Find where the given text appears and provide that cell's center as [X, Y] coordinate. 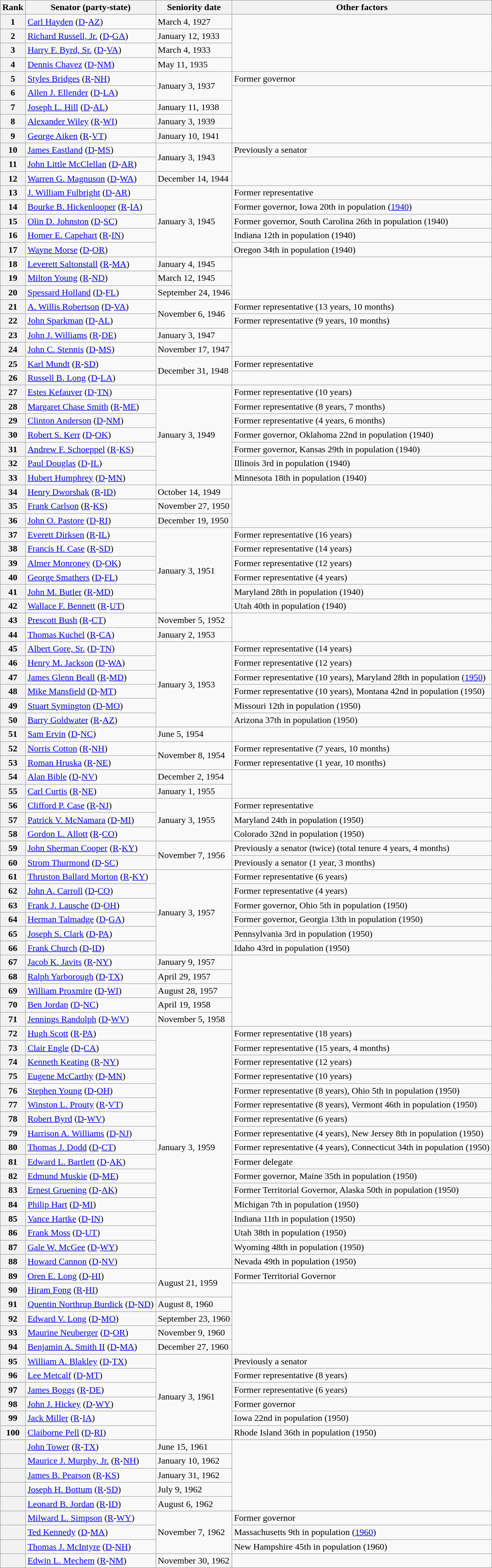
56 [13, 805]
January 3, 1961 [194, 1397]
Carl Curtis (R-NE) [91, 791]
96 [13, 1376]
Spessard Holland (D-FL) [91, 292]
1 [13, 22]
23 [13, 335]
July 9, 1962 [194, 1489]
August 28, 1957 [194, 991]
Lee Metcalf (D-MT) [91, 1376]
62 [13, 891]
70 [13, 1005]
Clair Engle (D-CA) [91, 1048]
Seniority date [194, 7]
86 [13, 1233]
Pennsylvania 3rd in population (1950) [362, 934]
52 [13, 748]
93 [13, 1333]
73 [13, 1048]
Edmund Muskie (D-ME) [91, 1176]
August 8, 1960 [194, 1304]
65 [13, 934]
Oregon 34th in population (1940) [362, 250]
81 [13, 1162]
January 3, 1955 [194, 820]
44 [13, 635]
James Eastland (D-MS) [91, 150]
December 14, 1944 [194, 179]
May 11, 1935 [194, 64]
18 [13, 264]
January 3, 1945 [194, 221]
January 3, 1937 [194, 86]
Karl Mundt (R-SD) [91, 364]
66 [13, 948]
Estes Kefauver (D-TN) [91, 392]
20 [13, 292]
January 3, 1943 [194, 157]
32 [13, 464]
5 [13, 79]
January 2, 1953 [194, 635]
January 3, 1947 [194, 335]
December 27, 1960 [194, 1347]
Herman Talmadge (D-GA) [91, 920]
John O. Pastore (D-RI) [91, 520]
November 5, 1958 [194, 1019]
78 [13, 1119]
January 3, 1959 [194, 1147]
Henry Dworshak (R-ID) [91, 492]
William Proxmire (D-WI) [91, 991]
November 9, 1960 [194, 1333]
77 [13, 1105]
79 [13, 1133]
Joseph S. Clark (D-PA) [91, 934]
19 [13, 278]
June 5, 1954 [194, 734]
John Sherman Cooper (R-KY) [91, 848]
Andrew F. Schoeppel (R-KS) [91, 449]
98 [13, 1404]
59 [13, 848]
38 [13, 549]
55 [13, 791]
Former governor, Iowa 20th in population (1940) [362, 207]
12 [13, 179]
Former representative (8 years), Vermont 46th in population (1950) [362, 1105]
November 5, 1952 [194, 620]
10 [13, 150]
January 3, 1949 [194, 435]
November 7, 1956 [194, 855]
Former representative (9 years, 10 months) [362, 321]
Former representative (8 years, 7 months) [362, 406]
Wayne Morse (D-OR) [91, 250]
November 30, 1962 [194, 1561]
Former representative (13 years, 10 months) [362, 307]
Vance Hartke (D-IN) [91, 1219]
3 [13, 50]
Leonard B. Jordan (R-ID) [91, 1504]
Indiana 12th in population (1940) [362, 235]
Jennings Randolph (D-WV) [91, 1019]
December 2, 1954 [194, 777]
92 [13, 1318]
97 [13, 1390]
January 3, 1957 [194, 912]
Kenneth Keating (R-NY) [91, 1062]
Maryland 24th in population (1950) [362, 820]
Former representative (7 years, 10 months) [362, 748]
Edward V. Long (D-MO) [91, 1318]
Indiana 11th in population (1950) [362, 1219]
Albert Gore, Sr. (D-TN) [91, 649]
49 [13, 706]
Nevada 49th in population (1950) [362, 1261]
Former delegate [362, 1162]
Former representative (8 years) [362, 1376]
Former governor, South Carolina 26th in population (1940) [362, 221]
Warren G. Magnuson (D-WA) [91, 179]
50 [13, 720]
76 [13, 1091]
Edward L. Bartlett (D-AK) [91, 1162]
51 [13, 734]
Utah 40th in population (1940) [362, 606]
Former governor, Kansas 29th in population (1940) [362, 449]
Clifford P. Case (R-NJ) [91, 805]
Styles Bridges (R-NH) [91, 79]
Michigan 7th in population (1950) [362, 1204]
Homer E. Capehart (R-IN) [91, 235]
Frank Carlson (R-KS) [91, 506]
August 21, 1959 [194, 1283]
Former representative (15 years, 4 months) [362, 1048]
68 [13, 976]
37 [13, 535]
Thruston Ballard Morton (R-KY) [91, 877]
Sam Ervin (D-NC) [91, 734]
26 [13, 378]
Carl Hayden (D-AZ) [91, 22]
Illinois 3rd in population (1940) [362, 464]
J. William Fulbright (D-AR) [91, 193]
54 [13, 777]
85 [13, 1219]
58 [13, 834]
Maurice J. Murphy, Jr. (R-NH) [91, 1461]
9 [13, 136]
29 [13, 421]
Mike Mansfield (D-MT) [91, 692]
January 1, 1955 [194, 791]
Former Territorial Governor [362, 1276]
Alan Bible (D-NV) [91, 777]
31 [13, 449]
Gordon L. Allott (R-CO) [91, 834]
22 [13, 321]
42 [13, 606]
90 [13, 1290]
Previously a senator (twice) (total tenure 4 years, 4 months) [362, 848]
Arizona 37th in population (1950) [362, 720]
Former representative (4 years), New Jersey 8th in population (1950) [362, 1133]
Jacob K. Javits (R-NY) [91, 962]
Claiborne Pell (D-RI) [91, 1432]
November 7, 1962 [194, 1532]
Olin D. Johnston (D-SC) [91, 221]
35 [13, 506]
March 4, 1927 [194, 22]
47 [13, 677]
82 [13, 1176]
Strom Thurmond (D-SC) [91, 862]
36 [13, 520]
24 [13, 349]
89 [13, 1276]
Stuart Symington (D-MO) [91, 706]
16 [13, 235]
Prescott Bush (R-CT) [91, 620]
Idaho 43rd in population (1950) [362, 948]
January 12, 1933 [194, 36]
Former governor, Maine 35th in population (1950) [362, 1176]
Roman Hruska (R-NE) [91, 763]
John Little McClellan (D-AR) [91, 164]
December 19, 1950 [194, 520]
99 [13, 1418]
Henry M. Jackson (D-WA) [91, 663]
28 [13, 406]
A. Willis Robertson (D-VA) [91, 307]
January 31, 1962 [194, 1475]
April 29, 1957 [194, 976]
Frank Moss (D-UT) [91, 1233]
11 [13, 164]
Russell B. Long (D-LA) [91, 378]
27 [13, 392]
January 10, 1941 [194, 136]
August 6, 1962 [194, 1504]
Former Territorial Governor, Alaska 50th in population (1950) [362, 1190]
Harry F. Byrd, Sr. (D-VA) [91, 50]
January 3, 1939 [194, 121]
Richard Russell, Jr. (D-GA) [91, 36]
November 8, 1954 [194, 756]
Ben Jordan (D-NC) [91, 1005]
December 31, 1948 [194, 371]
John Tower (R-TX) [91, 1447]
15 [13, 221]
November 17, 1947 [194, 349]
January 3, 1951 [194, 570]
72 [13, 1033]
Eugene McCarthy (D-MN) [91, 1076]
13 [13, 193]
Former representative (4 years), Connecticut 34th in population (1950) [362, 1148]
53 [13, 763]
Stephen Young (D-OH) [91, 1091]
Iowa 22nd in population (1950) [362, 1418]
30 [13, 435]
Utah 38th in population (1950) [362, 1233]
67 [13, 962]
46 [13, 663]
40 [13, 577]
Former representative (10 years), Montana 42nd in population (1950) [362, 692]
34 [13, 492]
Missouri 12th in population (1950) [362, 706]
Oren E. Long (D-HI) [91, 1276]
Thomas J. Dodd (D-CT) [91, 1148]
Paul Douglas (D-IL) [91, 464]
Frank J. Lausche (D-OH) [91, 905]
7 [13, 107]
Wallace F. Bennett (R-UT) [91, 606]
Margaret Chase Smith (R-ME) [91, 406]
Bourke B. Hickenlooper (R-IA) [91, 207]
Former representative (4 years, 6 months) [362, 421]
75 [13, 1076]
84 [13, 1204]
Edwin L. Mechem (R-NM) [91, 1561]
57 [13, 820]
September 23, 1960 [194, 1318]
John J. Williams (R-DE) [91, 335]
14 [13, 207]
Former governor, Oklahoma 22nd in population (1940) [362, 435]
63 [13, 905]
John C. Stennis (D-MS) [91, 349]
Patrick V. McNamara (D-MI) [91, 820]
Francis H. Case (R-SD) [91, 549]
Senator (party-state) [91, 7]
Robert S. Kerr (D-OK) [91, 435]
Hubert Humphrey (D-MN) [91, 478]
November 6, 1946 [194, 314]
2 [13, 36]
48 [13, 692]
Benjamin A. Smith II (D-MA) [91, 1347]
17 [13, 250]
John Sparkman (D-AL) [91, 321]
Maryland 28th in population (1940) [362, 592]
Thomas Kuchel (R-CA) [91, 635]
John J. Hickey (D-WY) [91, 1404]
Ted Kennedy (D-MA) [91, 1532]
Jack Miller (R-IA) [91, 1418]
June 15, 1961 [194, 1447]
64 [13, 920]
Dennis Chavez (D-NM) [91, 64]
Alexander Wiley (R-WI) [91, 121]
43 [13, 620]
Former governor, Georgia 13th in population (1950) [362, 920]
Ralph Yarborough (D-TX) [91, 976]
September 24, 1946 [194, 292]
Other factors [362, 7]
88 [13, 1261]
Clinton Anderson (D-NM) [91, 421]
Former representative (8 years), Ohio 5th in population (1950) [362, 1091]
71 [13, 1019]
Former representative (10 years), Maryland 28th in population (1950) [362, 677]
Frank Church (D-ID) [91, 948]
Quentin Northrup Burdick (D-ND) [91, 1304]
Minnesota 18th in population (1940) [362, 478]
George Aiken (R-VT) [91, 136]
Thomas J. McIntyre (D-NH) [91, 1547]
January 4, 1945 [194, 264]
95 [13, 1361]
87 [13, 1247]
January 3, 1953 [194, 684]
41 [13, 592]
James B. Pearson (R-KS) [91, 1475]
Harrison A. Williams (D-NJ) [91, 1133]
Barry Goldwater (R-AZ) [91, 720]
Hugh Scott (R-PA) [91, 1033]
39 [13, 563]
45 [13, 649]
October 14, 1949 [194, 492]
January 10, 1962 [194, 1461]
March 12, 1945 [194, 278]
Maurine Neuberger (D-OR) [91, 1333]
Almer Monroney (D-OK) [91, 563]
November 27, 1950 [194, 506]
Everett Dirksen (R-IL) [91, 535]
Milton Young (R-ND) [91, 278]
21 [13, 307]
61 [13, 877]
Gale W. McGee (D-WY) [91, 1247]
Philip Hart (D-MI) [91, 1204]
George Smathers (D-FL) [91, 577]
60 [13, 862]
Former representative (1 year, 10 months) [362, 763]
January 11, 1938 [194, 107]
Previously a senator (1 year, 3 months) [362, 862]
6 [13, 93]
John M. Butler (R-MD) [91, 592]
Howard Cannon (D-NV) [91, 1261]
Former representative (18 years) [362, 1033]
Rank [13, 7]
William A. Blakley (D-TX) [91, 1361]
80 [13, 1148]
100 [13, 1432]
Norris Cotton (R-NH) [91, 748]
James Glenn Beall (R-MD) [91, 677]
69 [13, 991]
Winston L. Prouty (R-VT) [91, 1105]
New Hampshire 45th in population (1960) [362, 1547]
Massachusetts 9th in population (1960) [362, 1532]
25 [13, 364]
Allen J. Ellender (D-LA) [91, 93]
John A. Carroll (D-CO) [91, 891]
Former governor, Ohio 5th in population (1950) [362, 905]
Ernest Gruening (D-AK) [91, 1190]
94 [13, 1347]
Former representative (16 years) [362, 535]
8 [13, 121]
Joseph L. Hill (D-AL) [91, 107]
March 4, 1933 [194, 50]
April 19, 1958 [194, 1005]
Milward L. Simpson (R-WY) [91, 1518]
Robert Byrd (D-WV) [91, 1119]
James Boggs (R-DE) [91, 1390]
74 [13, 1062]
4 [13, 64]
Colorado 32nd in population (1950) [362, 834]
Leverett Saltonstall (R-MA) [91, 264]
83 [13, 1190]
Rhode Island 36th in population (1950) [362, 1432]
91 [13, 1304]
January 9, 1957 [194, 962]
Hiram Fong (R-HI) [91, 1290]
Joseph H. Bottum (R-SD) [91, 1489]
Wyoming 48th in population (1950) [362, 1247]
33 [13, 478]
